Provide the (x, y) coordinate of the cell's center where the given text is located.  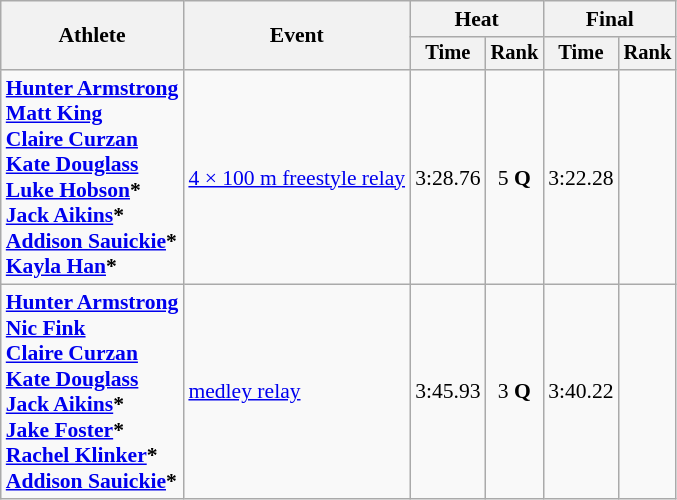
3:40.22 (580, 392)
Final (610, 19)
3:22.28 (580, 177)
3 Q (515, 392)
Heat (476, 19)
Hunter ArmstrongNic FinkClaire CurzanKate DouglassJack Aikins*Jake Foster*Rachel Klinker*Addison Sauickie* (92, 392)
5 Q (515, 177)
medley relay (296, 392)
Hunter ArmstrongMatt KingClaire CurzanKate DouglassLuke Hobson*Jack Aikins*Addison Sauickie*Kayla Han* (92, 177)
4 × 100 m freestyle relay (296, 177)
3:28.76 (448, 177)
Athlete (92, 36)
Event (296, 36)
3:45.93 (448, 392)
